Detect which cell encompasses the target text, then output its (x, y) center coordinate. 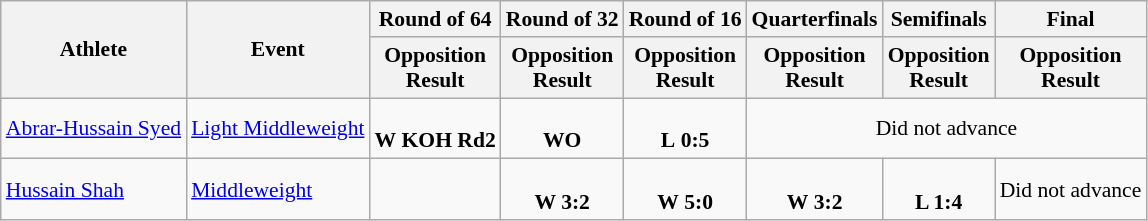
Athlete (94, 50)
Quarterfinals (815, 19)
L 0:5 (686, 128)
Event (278, 50)
Middleweight (278, 190)
Light Middleweight (278, 128)
WO (562, 128)
Round of 64 (434, 19)
W KOH Rd2 (434, 128)
Round of 32 (562, 19)
W 5:0 (686, 190)
Semifinals (939, 19)
Hussain Shah (94, 190)
Abrar-Hussain Syed (94, 128)
Final (1071, 19)
L 1:4 (939, 190)
Round of 16 (686, 19)
